Pinpoint the cell where the given text exists, returning its (X, Y) midpoint coordinate. 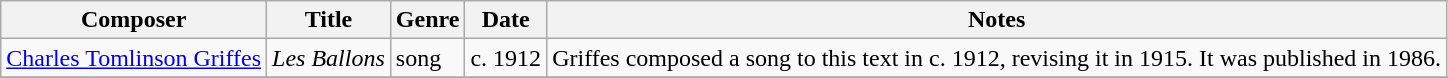
Title (329, 20)
Composer (134, 20)
Date (506, 20)
Charles Tomlinson Griffes (134, 58)
c. 1912 (506, 58)
song (428, 58)
Les Ballons (329, 58)
Genre (428, 20)
Notes (997, 20)
Griffes composed a song to this text in c. 1912, revising it in 1915. It was published in 1986. (997, 58)
